Locate the cell with the specified text and output its [x, y] center coordinate. 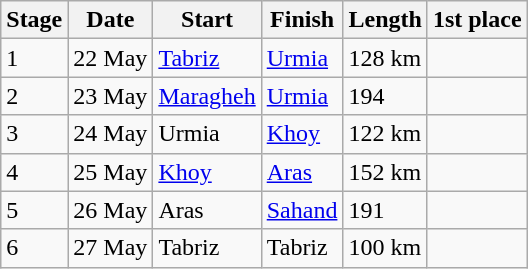
152 km [385, 172]
24 May [110, 134]
Date [110, 20]
3 [34, 134]
6 [34, 248]
Maragheh [207, 96]
5 [34, 210]
23 May [110, 96]
1st place [477, 20]
122 km [385, 134]
100 km [385, 248]
194 [385, 96]
27 May [110, 248]
26 May [110, 210]
25 May [110, 172]
191 [385, 210]
Sahand [302, 210]
Stage [34, 20]
2 [34, 96]
22 May [110, 58]
128 km [385, 58]
Start [207, 20]
1 [34, 58]
Finish [302, 20]
4 [34, 172]
Length [385, 20]
